Detect which cell encompasses the target text, then output its (X, Y) center coordinate. 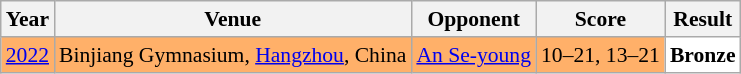
Year (28, 19)
Opponent (474, 19)
10–21, 13–21 (600, 55)
Bronze (703, 55)
Venue (232, 19)
Score (600, 19)
An Se-young (474, 55)
Binjiang Gymnasium, Hangzhou, China (232, 55)
2022 (28, 55)
Result (703, 19)
